Capture the cell that displays the provided text and extract its (X, Y) central coordinate. 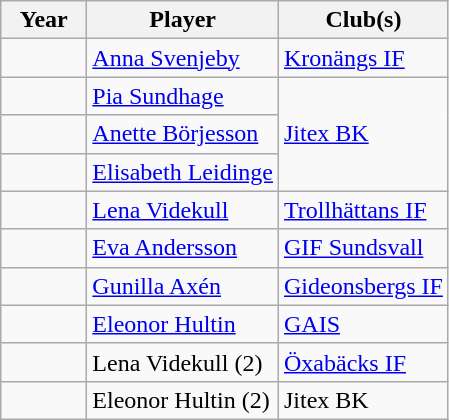
Kronängs IF (363, 58)
Eleonor Hultin (2) (183, 400)
Öxabäcks IF (363, 362)
Anna Svenjeby (183, 58)
Elisabeth Leidinge (183, 172)
Eleonor Hultin (183, 324)
Trollhättans IF (363, 210)
GAIS (363, 324)
Gideonsbergs IF (363, 286)
Year (44, 20)
GIF Sundsvall (363, 248)
Pia Sundhage (183, 96)
Player (183, 20)
Lena Videkull (2) (183, 362)
Lena Videkull (183, 210)
Eva Andersson (183, 248)
Anette Börjesson (183, 134)
Club(s) (363, 20)
Gunilla Axén (183, 286)
